Detect which cell encompasses the target text, then output its (x, y) center coordinate. 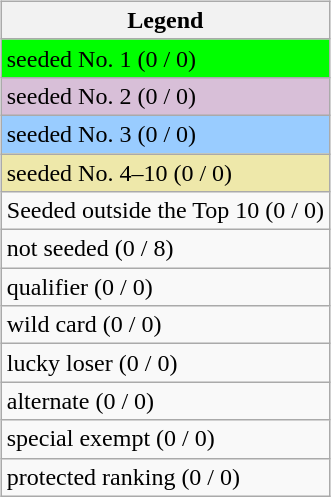
protected ranking (0 / 0) (165, 477)
Seeded outside the Top 10 (0 / 0) (165, 211)
seeded No. 2 (0 / 0) (165, 96)
lucky loser (0 / 0) (165, 363)
seeded No. 1 (0 / 0) (165, 58)
seeded No. 3 (0 / 0) (165, 134)
not seeded (0 / 8) (165, 249)
special exempt (0 / 0) (165, 439)
Legend (165, 20)
qualifier (0 / 0) (165, 287)
wild card (0 / 0) (165, 325)
alternate (0 / 0) (165, 401)
seeded No. 4–10 (0 / 0) (165, 173)
